Find where the given text appears and provide that cell's center as [x, y] coordinate. 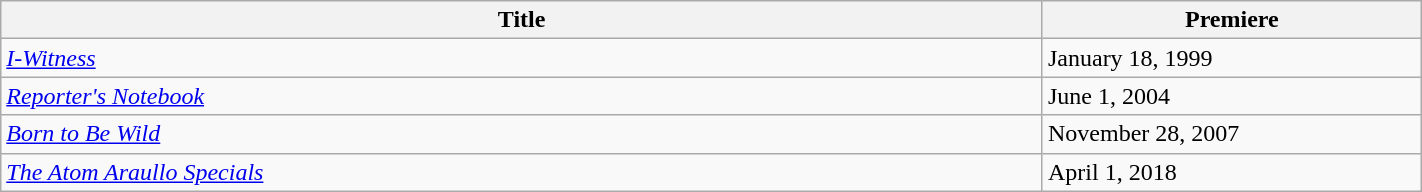
June 1, 2004 [1232, 96]
November 28, 2007 [1232, 134]
Reporter's Notebook [522, 96]
January 18, 1999 [1232, 58]
April 1, 2018 [1232, 172]
Title [522, 20]
Premiere [1232, 20]
Born to Be Wild [522, 134]
I-Witness [522, 58]
The Atom Araullo Specials [522, 172]
